Return the (X, Y) coordinate for the center point of the cell that contains the specified text.  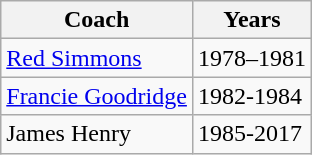
James Henry (97, 134)
1978–1981 (252, 58)
1985-2017 (252, 134)
1982-1984 (252, 96)
Francie Goodridge (97, 96)
Coach (97, 20)
Red Simmons (97, 58)
Years (252, 20)
